Provide the [x, y] coordinate of the cell's center where the given text is located.  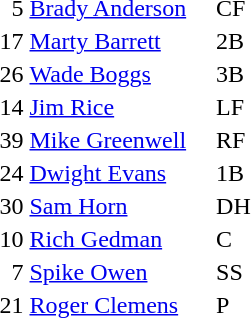
Spike Owen [120, 272]
Wade Boggs [120, 74]
Mike Greenwell [120, 140]
Dwight Evans [120, 173]
Sam Horn [120, 206]
Jim Rice [120, 107]
Marty Barrett [120, 41]
Rich Gedman [120, 239]
